Search for the cell housing the specified text and yield its [x, y] center coordinate. 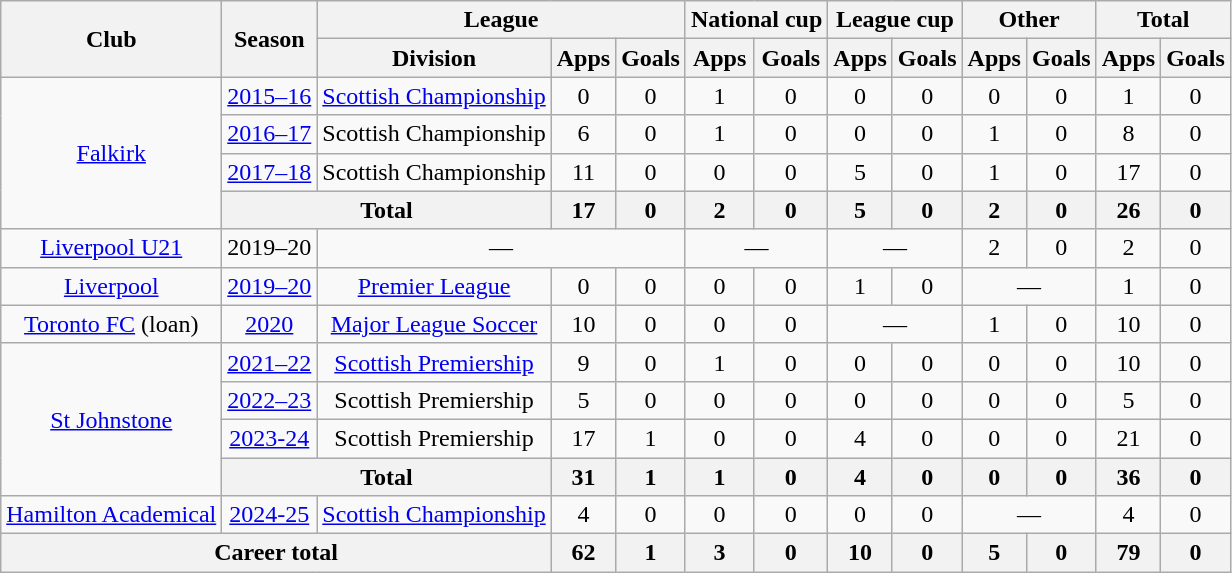
Premier League [434, 286]
Falkirk [112, 153]
2021–22 [270, 362]
Other [1029, 20]
6 [583, 134]
62 [583, 553]
2023-24 [270, 438]
2016–17 [270, 134]
National cup [756, 20]
Hamilton Academical [112, 515]
8 [1128, 134]
Major League Soccer [434, 324]
St Johnstone [112, 419]
2017–18 [270, 172]
2022–23 [270, 400]
2020 [270, 324]
79 [1128, 553]
Toronto FC (loan) [112, 324]
9 [583, 362]
2015–16 [270, 96]
2024-25 [270, 515]
31 [583, 477]
Liverpool U21 [112, 248]
11 [583, 172]
Career total [276, 553]
21 [1128, 438]
26 [1128, 210]
36 [1128, 477]
Season [270, 39]
Division [434, 58]
Liverpool [112, 286]
League cup [895, 20]
Club [112, 39]
League [502, 20]
3 [719, 553]
